From the cell containing the given text, extract its center point as [x, y] coordinate. 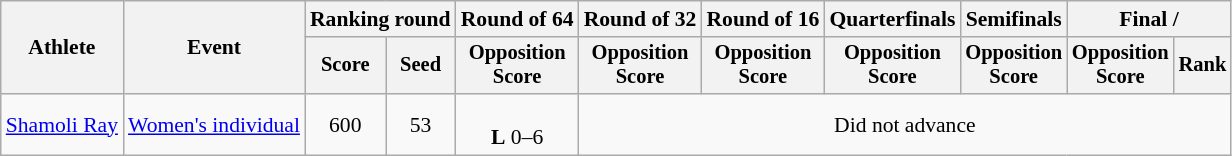
Ranking round [380, 19]
Round of 64 [518, 19]
53 [421, 124]
Round of 32 [640, 19]
Seed [421, 66]
Shamoli Ray [62, 124]
600 [346, 124]
Semifinals [1014, 19]
L 0–6 [518, 124]
Final / [1149, 19]
Athlete [62, 48]
Women's individual [214, 124]
Score [346, 66]
Did not advance [906, 124]
Rank [1203, 66]
Event [214, 48]
Round of 16 [762, 19]
Quarterfinals [892, 19]
